From the cell containing the given text, extract its center point as (x, y) coordinate. 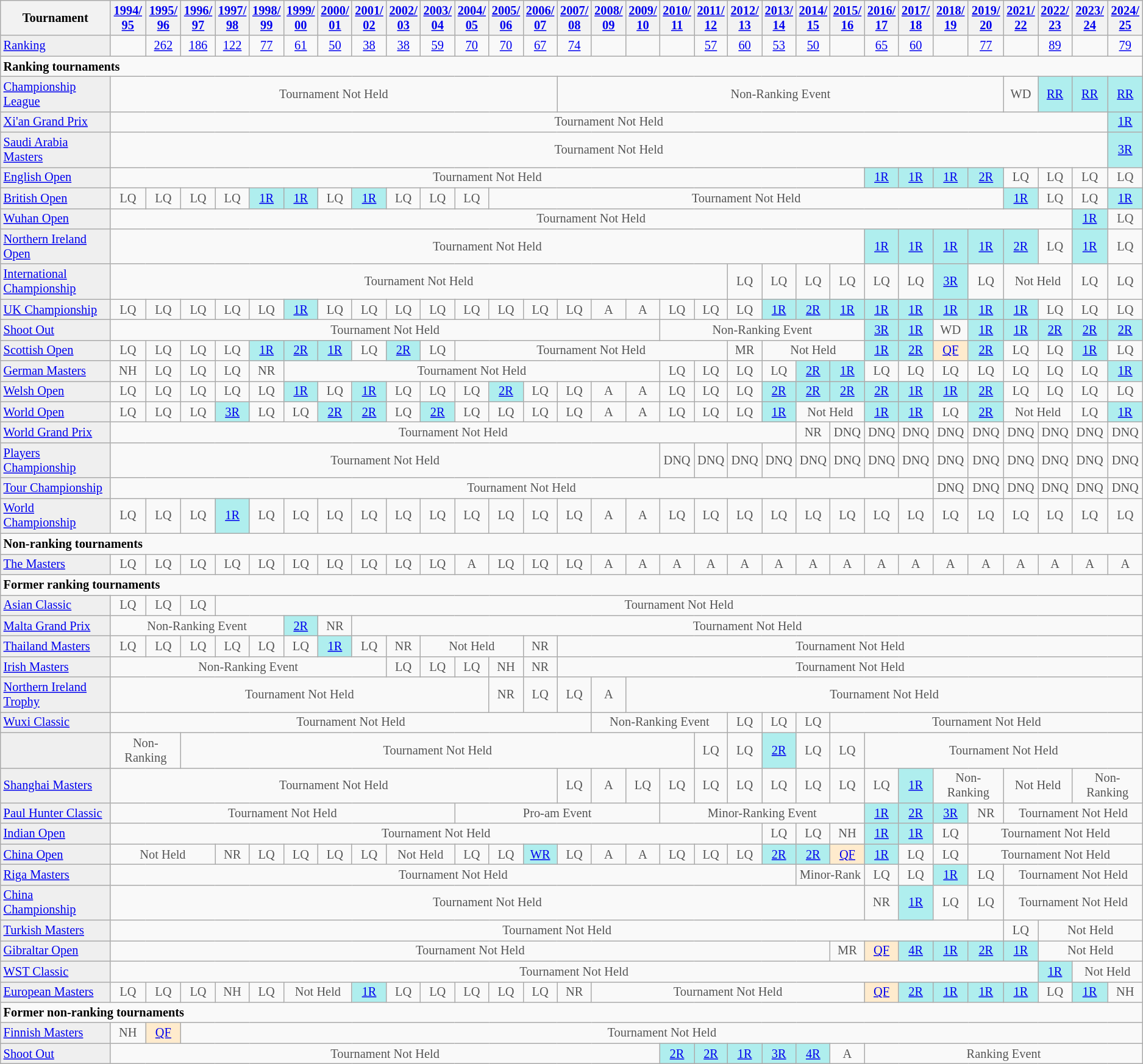
2018/19 (950, 18)
1998/99 (266, 18)
China Open (55, 854)
Tour Championship (55, 488)
79 (1125, 46)
Indian Open (55, 834)
Thailand Masters (55, 646)
The Masters (55, 564)
Welsh Open (55, 391)
Shanghai Masters (55, 786)
German Masters (55, 371)
Irish Masters (55, 667)
Tournament (55, 18)
Xi'an Grand Prix (55, 122)
59 (438, 46)
World Championship (55, 516)
WR (540, 854)
Paul Hunter Classic (55, 813)
122 (232, 46)
2014/15 (813, 18)
Former non-ranking tournaments (572, 1012)
Wuxi Classic (55, 722)
British Open (55, 198)
53 (779, 46)
World Open (55, 412)
65 (881, 46)
Malta Grand Prix (55, 626)
2023/24 (1090, 18)
Scottish Open (55, 350)
2012/13 (745, 18)
Asian Classic (55, 605)
67 (540, 46)
2004/05 (472, 18)
2003/04 (438, 18)
2024/25 (1125, 18)
Championship League (55, 94)
Ranking Event (1003, 1054)
57 (711, 46)
Saudi Arabia Masters (55, 150)
Ranking (55, 46)
2010/11 (677, 18)
European Masters (55, 992)
Wuhan Open (55, 219)
2013/14 (779, 18)
Finnish Masters (55, 1033)
2017/18 (916, 18)
186 (198, 46)
Minor-Ranking Event (762, 813)
1997/98 (232, 18)
1994/95 (128, 18)
Non-ranking tournaments (572, 544)
2016/17 (881, 18)
Minor-Rank (830, 874)
2007/08 (574, 18)
Pro-am Event (557, 813)
English Open (55, 177)
Ranking tournaments (572, 66)
World Grand Prix (55, 432)
International Championship (55, 282)
2005/06 (506, 18)
1995/96 (163, 18)
2009/10 (643, 18)
UK Championship (55, 310)
2019/20 (986, 18)
61 (301, 46)
74 (574, 46)
1999/00 (301, 18)
Northern Ireland Open (55, 246)
1996/97 (198, 18)
2000/01 (335, 18)
China Championship (55, 903)
Riga Masters (55, 874)
2021/22 (1020, 18)
2011/12 (711, 18)
262 (163, 46)
WST Classic (55, 971)
Former ranking tournaments (572, 584)
2001/02 (369, 18)
2002/03 (404, 18)
2008/09 (608, 18)
Players Championship (55, 460)
Northern Ireland Trophy (55, 695)
89 (1055, 46)
Gibraltar Open (55, 951)
2015/16 (847, 18)
2006/07 (540, 18)
Turkish Masters (55, 931)
2022/23 (1055, 18)
